Return the [X, Y] coordinate for the center point of the cell that contains the specified text.  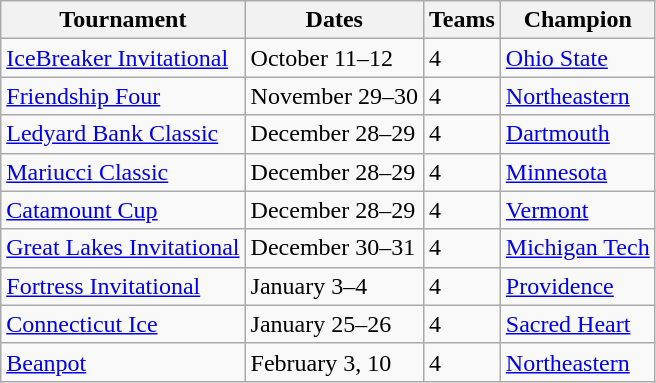
Champion [578, 20]
Mariucci Classic [123, 172]
Beanpot [123, 362]
Providence [578, 286]
January 3–4 [334, 286]
January 25–26 [334, 324]
Dates [334, 20]
October 11–12 [334, 58]
Vermont [578, 210]
Connecticut Ice [123, 324]
IceBreaker Invitational [123, 58]
Fortress Invitational [123, 286]
Sacred Heart [578, 324]
Friendship Four [123, 96]
Ohio State [578, 58]
Tournament [123, 20]
Great Lakes Invitational [123, 248]
December 30–31 [334, 248]
Catamount Cup [123, 210]
Dartmouth [578, 134]
Michigan Tech [578, 248]
Teams [462, 20]
November 29–30 [334, 96]
Minnesota [578, 172]
Ledyard Bank Classic [123, 134]
February 3, 10 [334, 362]
